Return (x, y) of the center of cell containing provided text 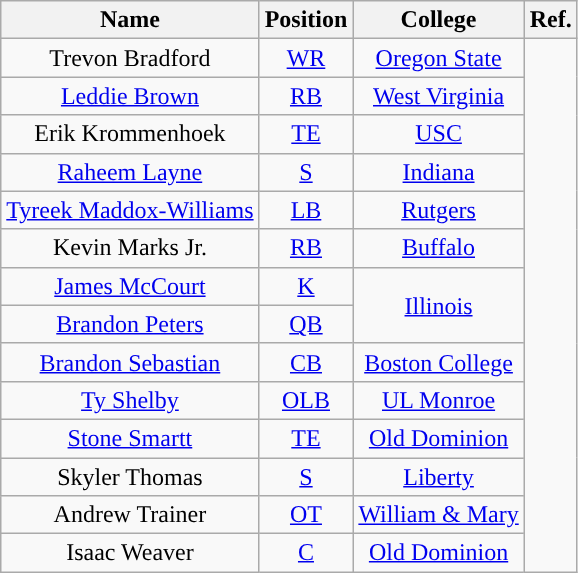
K (306, 286)
UL Monroe (438, 400)
USC (438, 134)
Kevin Marks Jr. (130, 248)
WR (306, 58)
Buffalo (438, 248)
Raheem Layne (130, 172)
Andrew Trainer (130, 515)
William & Mary (438, 515)
CB (306, 362)
OLB (306, 400)
College (438, 20)
Isaac Weaver (130, 553)
OT (306, 515)
Rutgers (438, 210)
Trevon Bradford (130, 58)
Brandon Sebastian (130, 362)
Illinois (438, 305)
Liberty (438, 477)
Ref. (550, 20)
Boston College (438, 362)
Tyreek Maddox-Williams (130, 210)
Erik Krommenhoek (130, 134)
James McCourt (130, 286)
Name (130, 20)
Ty Shelby (130, 400)
Leddie Brown (130, 96)
QB (306, 324)
Brandon Peters (130, 324)
Skyler Thomas (130, 477)
Oregon State (438, 58)
Stone Smartt (130, 438)
C (306, 553)
West Virginia (438, 96)
Position (306, 20)
LB (306, 210)
Indiana (438, 172)
